Locate the cell with the specified text and output its [x, y] center coordinate. 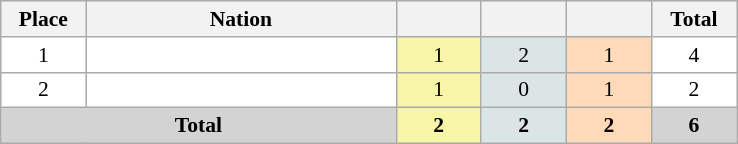
4 [694, 55]
0 [524, 90]
Place [44, 19]
6 [694, 126]
Nation [241, 19]
